Determine the [x, y] coordinate at the center of the cell enclosing the given text.  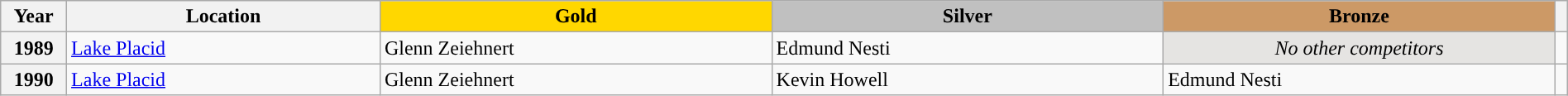
1989 [34, 48]
Gold [576, 17]
Kevin Howell [968, 79]
Bronze [1360, 17]
No other competitors [1360, 48]
Location [223, 17]
1990 [34, 79]
Year [34, 17]
Silver [968, 17]
